Extract the [X, Y] coordinate from the center of the cell holding the provided text.  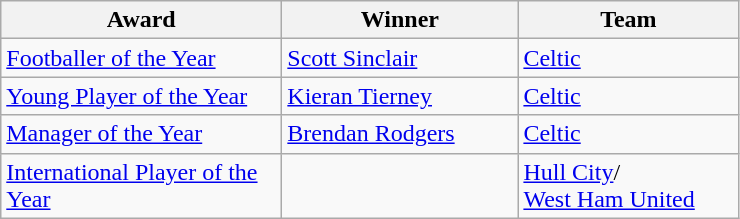
Manager of the Year [142, 134]
Kieran Tierney [400, 96]
Young Player of the Year [142, 96]
Team [628, 20]
Hull City/West Ham United [628, 186]
Footballer of the Year [142, 58]
Winner [400, 20]
Award [142, 20]
International Player of the Year [142, 186]
Brendan Rodgers [400, 134]
Scott Sinclair [400, 58]
